For the text-containing cell, return its midpoint in (X, Y) coordinate format. 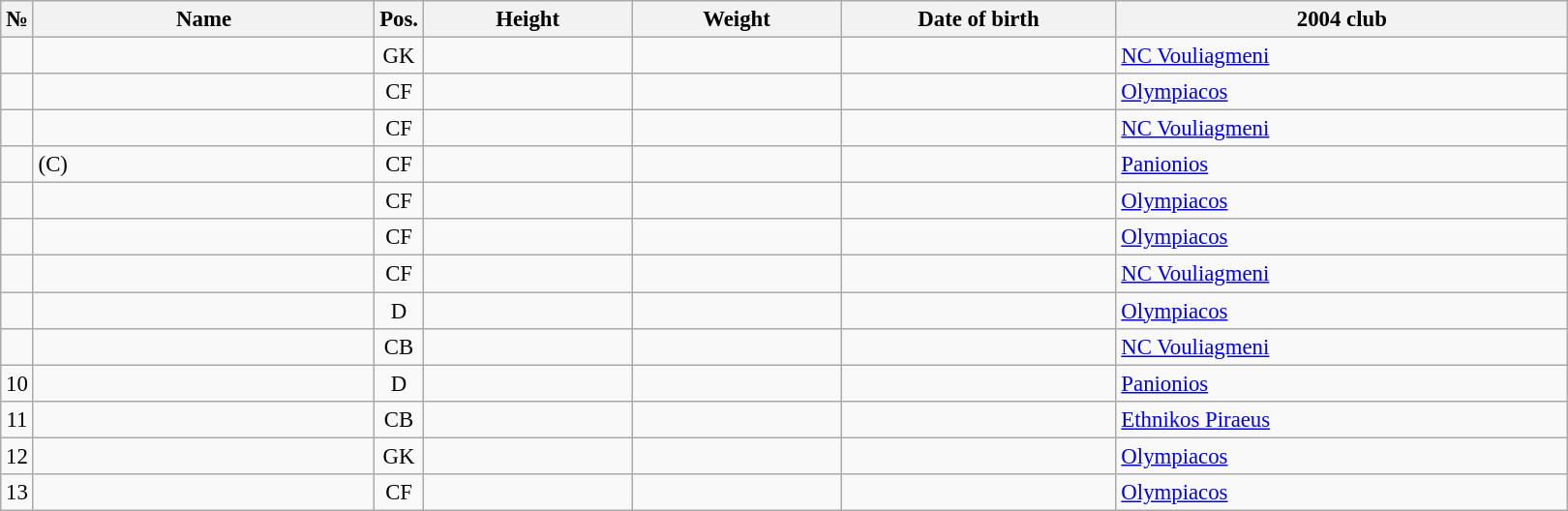
Name (203, 19)
(C) (203, 165)
Pos. (399, 19)
10 (17, 383)
№ (17, 19)
2004 club (1342, 19)
Date of birth (979, 19)
Weight (737, 19)
13 (17, 493)
11 (17, 419)
Ethnikos Piraeus (1342, 419)
Height (528, 19)
12 (17, 456)
